For the text-containing cell, return its midpoint in (x, y) coordinate format. 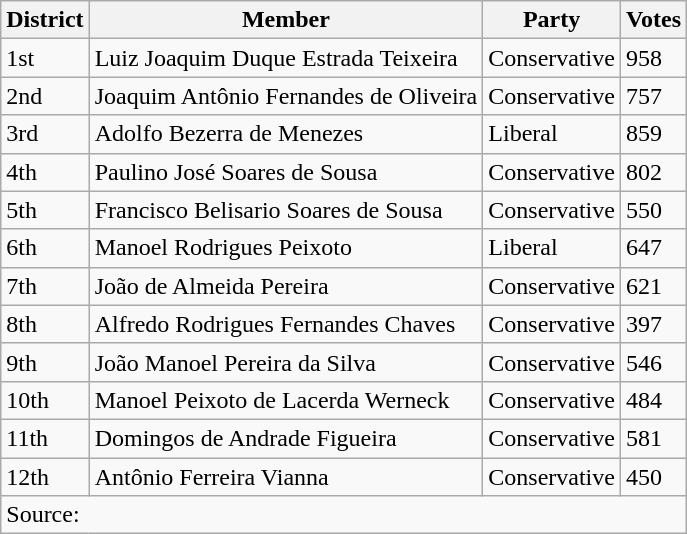
Source: (344, 515)
2nd (45, 96)
802 (653, 172)
Domingos de Andrade Figueira (286, 438)
Member (286, 20)
757 (653, 96)
João de Almeida Pereira (286, 286)
621 (653, 286)
Antônio Ferreira Vianna (286, 477)
Manoel Peixoto de Lacerda Werneck (286, 400)
João Manoel Pereira da Silva (286, 362)
District (45, 20)
Paulino José Soares de Sousa (286, 172)
1st (45, 58)
647 (653, 248)
9th (45, 362)
7th (45, 286)
6th (45, 248)
11th (45, 438)
Francisco Belisario Soares de Sousa (286, 210)
Luiz Joaquim Duque Estrada Teixeira (286, 58)
Adolfo Bezerra de Menezes (286, 134)
958 (653, 58)
484 (653, 400)
450 (653, 477)
Party (552, 20)
546 (653, 362)
Manoel Rodrigues Peixoto (286, 248)
5th (45, 210)
Votes (653, 20)
581 (653, 438)
397 (653, 324)
8th (45, 324)
4th (45, 172)
12th (45, 477)
Alfredo Rodrigues Fernandes Chaves (286, 324)
3rd (45, 134)
10th (45, 400)
550 (653, 210)
859 (653, 134)
Joaquim Antônio Fernandes de Oliveira (286, 96)
